Extract the (X, Y) coordinate from the center of the cell holding the provided text.  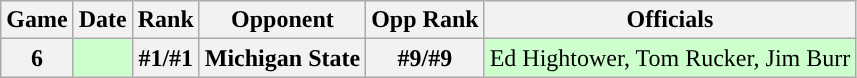
Michigan State (282, 58)
6 (37, 58)
Opp Rank (425, 20)
Officials (670, 20)
Game (37, 20)
#9/#9 (425, 58)
Ed Hightower, Tom Rucker, Jim Burr (670, 58)
Date (102, 20)
#1/#1 (166, 58)
Opponent (282, 20)
Rank (166, 20)
